Find where the given text appears and provide that cell's center as (X, Y) coordinate. 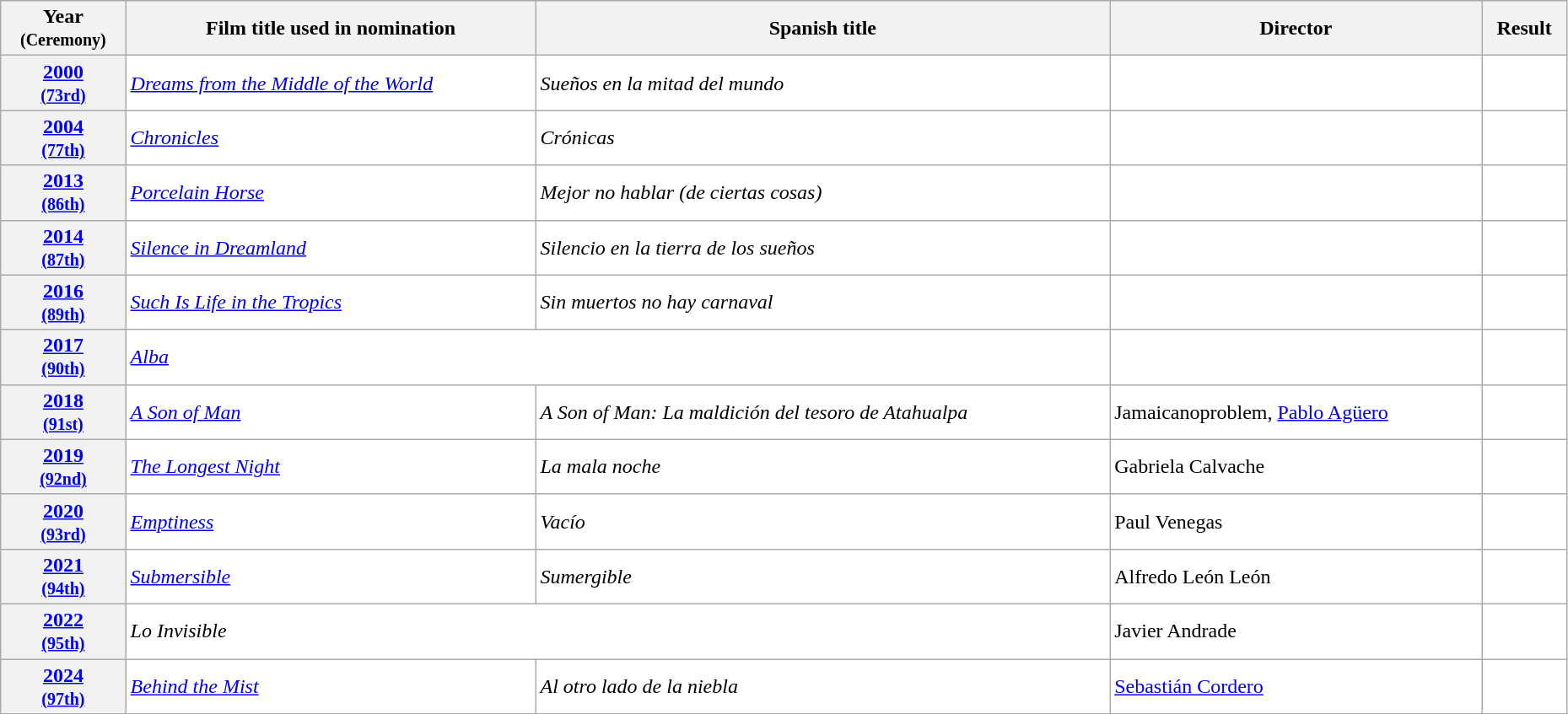
Behind the Mist (331, 686)
Paul Venegas (1296, 521)
2021(94th) (63, 577)
Sin muertos no hay carnaval (823, 302)
La mala noche (823, 467)
Alfredo León León (1296, 577)
Gabriela Calvache (1296, 467)
2018(91st) (63, 411)
Film title used in nomination (331, 29)
Emptiness (331, 521)
2013(86th) (63, 192)
Submersible (331, 577)
Vacío (823, 521)
A Son of Man (331, 411)
2004(77th) (63, 138)
Javier Andrade (1296, 631)
2016(89th) (63, 302)
Spanish title (823, 29)
2014(87th) (63, 248)
Silence in Dreamland (331, 248)
2000(73rd) (63, 83)
2024(97th) (63, 686)
Dreams from the Middle of the World (331, 83)
Alba (617, 357)
Result (1524, 29)
Jamaicanoproblem, Pablo Agüero (1296, 411)
Year(Ceremony) (63, 29)
2017(90th) (63, 357)
A Son of Man: La maldición del tesoro de Atahualpa (823, 411)
Silencio en la tierra de los sueños (823, 248)
Sueños en la mitad del mundo (823, 83)
Crónicas (823, 138)
The Longest Night (331, 467)
Director (1296, 29)
2020(93rd) (63, 521)
Al otro lado de la niebla (823, 686)
Sumergible (823, 577)
Such Is Life in the Tropics (331, 302)
Mejor no hablar (de ciertas cosas) (823, 192)
2019(92nd) (63, 467)
2022(95th) (63, 631)
Sebastián Cordero (1296, 686)
Porcelain Horse (331, 192)
Lo Invisible (617, 631)
Chronicles (331, 138)
